For the text-containing cell, return its midpoint in [X, Y] coordinate format. 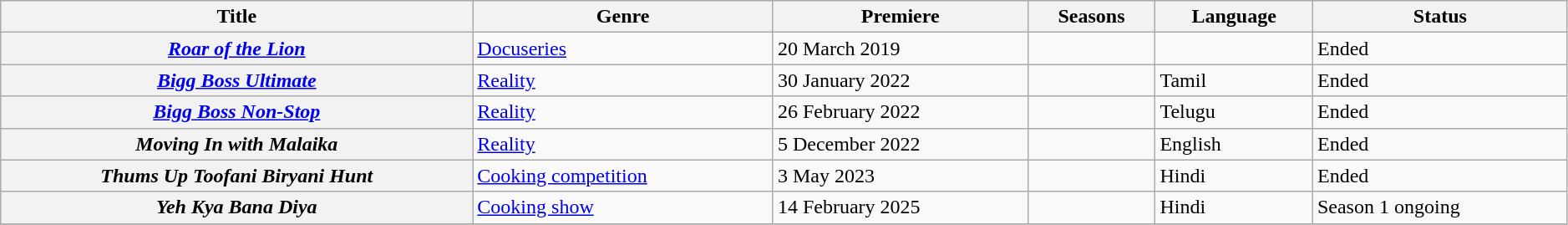
Thums Up Toofani Biryani Hunt [237, 176]
Premiere [901, 17]
Telugu [1235, 112]
Seasons [1091, 17]
Season 1 ongoing [1440, 207]
Docuseries [623, 49]
20 March 2019 [901, 49]
Genre [623, 17]
Moving In with Malaika [237, 144]
Bigg Boss Ultimate [237, 80]
3 May 2023 [901, 176]
Roar of the Lion [237, 49]
Title [237, 17]
Language [1235, 17]
5 December 2022 [901, 144]
English [1235, 144]
Yeh Kya Bana Diya [237, 207]
Bigg Boss Non-Stop [237, 112]
Tamil [1235, 80]
26 February 2022 [901, 112]
30 January 2022 [901, 80]
14 February 2025 [901, 207]
Cooking show [623, 207]
Status [1440, 17]
Cooking competition [623, 176]
